Determine the [x, y] coordinate at the center of the cell enclosing the given text.  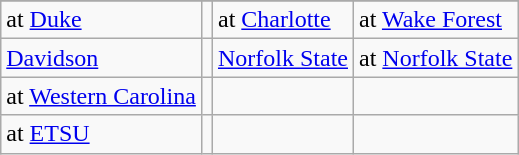
at Duke [102, 20]
at ETSU [102, 134]
at Charlotte [282, 20]
Norfolk State [282, 58]
at Western Carolina [102, 96]
at Wake Forest [436, 20]
Davidson [102, 58]
at Norfolk State [436, 58]
